Determine the (X, Y) coordinate at the center of the cell enclosing the given text.  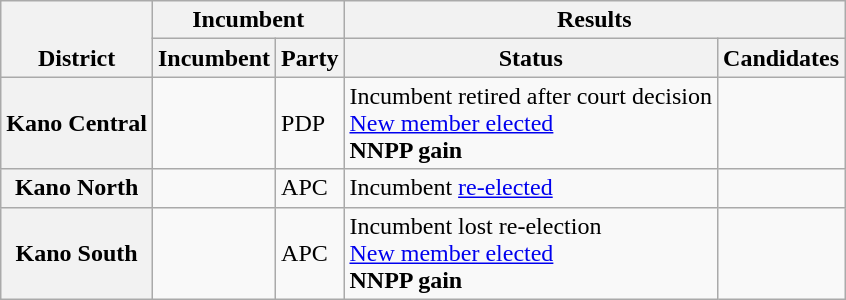
Status (531, 58)
Incumbent lost re-electionNew member electedNNPP gain (531, 253)
Candidates (782, 58)
District (77, 39)
Party (310, 58)
Results (594, 20)
Kano North (77, 188)
Kano South (77, 253)
Kano Central (77, 123)
PDP (310, 123)
Incumbent retired after court decisionNew member electedNNPP gain (531, 123)
Incumbent re-elected (531, 188)
